Scan for the cell matching the given text and deliver its (x, y) coordinate at center. 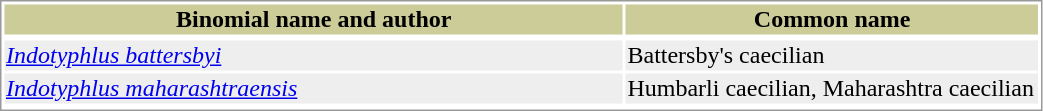
Indotyphlus battersbyi (313, 55)
Common name (832, 19)
Humbarli caecilian, Maharashtra caecilian (832, 89)
Battersby's caecilian (832, 55)
Indotyphlus maharashtraensis (313, 89)
Binomial name and author (313, 19)
